Find where the given text appears and provide that cell's center as (X, Y) coordinate. 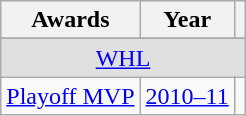
WHL (124, 58)
Year (187, 20)
Awards (70, 20)
Playoff MVP (70, 96)
2010–11 (187, 96)
